Locate the cell with the specified text and output its [X, Y] center coordinate. 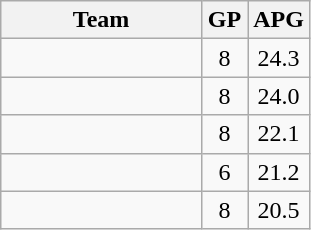
Team [102, 20]
APG [279, 20]
24.0 [279, 96]
21.2 [279, 172]
GP [224, 20]
6 [224, 172]
24.3 [279, 58]
22.1 [279, 134]
20.5 [279, 210]
